Identify which cell holds the provided text, then report its [x, y] central coordinate. 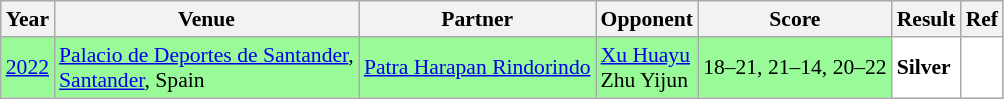
Year [28, 19]
Palacio de Deportes de Santander,Santander, Spain [206, 68]
Partner [478, 19]
Score [795, 19]
18–21, 21–14, 20–22 [795, 68]
Result [926, 19]
Xu Huayu Zhu Yijun [648, 68]
2022 [28, 68]
Patra Harapan Rindorindo [478, 68]
Silver [926, 68]
Venue [206, 19]
Opponent [648, 19]
Ref [982, 19]
